Pinpoint the cell where the given text exists, returning its (X, Y) midpoint coordinate. 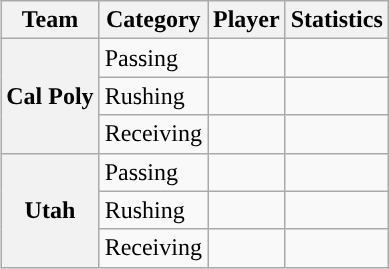
Cal Poly (50, 96)
Utah (50, 210)
Category (153, 20)
Team (50, 20)
Statistics (336, 20)
Player (247, 20)
